Capture the cell that displays the provided text and extract its (x, y) central coordinate. 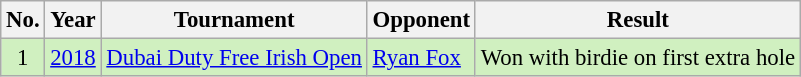
Ryan Fox (421, 58)
No. (23, 20)
2018 (73, 58)
Won with birdie on first extra hole (638, 58)
Tournament (234, 20)
Dubai Duty Free Irish Open (234, 58)
1 (23, 58)
Year (73, 20)
Opponent (421, 20)
Result (638, 20)
